Pinpoint the cell where the given text exists, returning its [X, Y] midpoint coordinate. 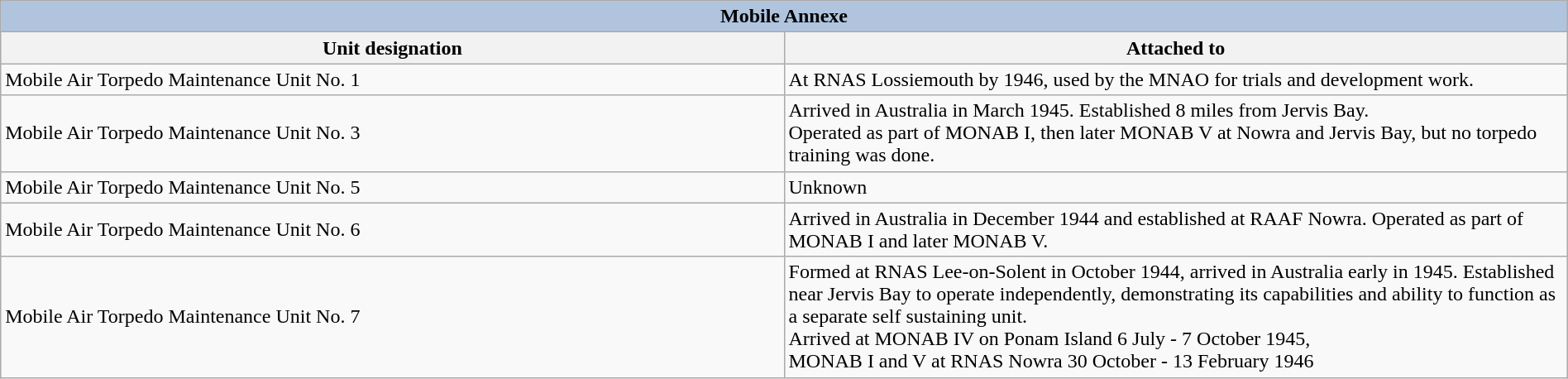
Attached to [1176, 48]
Mobile Air Torpedo Maintenance Unit No. 5 [392, 187]
At RNAS Lossiemouth by 1946, used by the MNAO for trials and development work. [1176, 79]
Mobile Air Torpedo Maintenance Unit No. 1 [392, 79]
Arrived in Australia in December 1944 and established at RAAF Nowra. Operated as part of MONAB I and later MONAB V. [1176, 230]
Unit designation [392, 48]
Unknown [1176, 187]
Mobile Air Torpedo Maintenance Unit No. 6 [392, 230]
Mobile Annexe [784, 17]
Mobile Air Torpedo Maintenance Unit No. 7 [392, 317]
Mobile Air Torpedo Maintenance Unit No. 3 [392, 133]
